Output the (X, Y) coordinate of the center of the cell containing the given text.  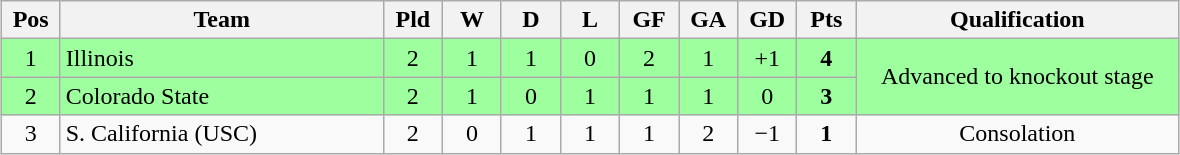
4 (826, 58)
Team (222, 20)
Colorado State (222, 96)
Qualification (1018, 20)
+1 (768, 58)
Pld (412, 20)
GF (650, 20)
S. California (USC) (222, 134)
Illinois (222, 58)
GA (708, 20)
D (530, 20)
Advanced to knockout stage (1018, 77)
Pts (826, 20)
Pos (30, 20)
L (590, 20)
−1 (768, 134)
GD (768, 20)
Consolation (1018, 134)
W (472, 20)
